Capture the cell that displays the provided text and extract its [x, y] central coordinate. 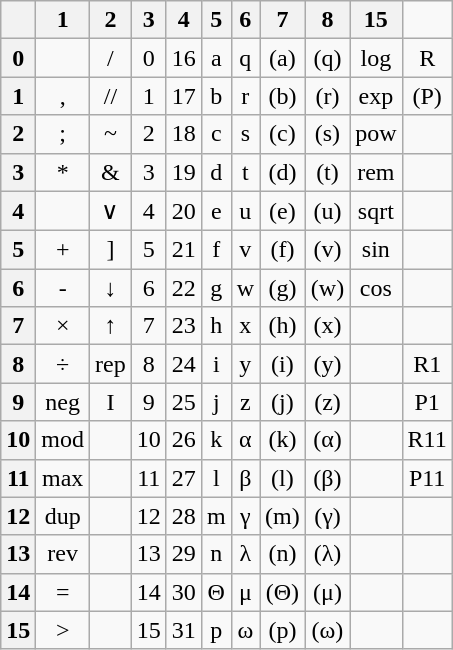
; [63, 134]
mod [63, 440]
~ [111, 134]
log [376, 58]
e [216, 211]
sin [376, 250]
* [63, 172]
(c) [283, 134]
v [245, 250]
a [216, 58]
R [427, 58]
↓ [111, 288]
23 [184, 326]
P11 [427, 478]
(μ) [327, 592]
(l) [283, 478]
f [216, 250]
& [111, 172]
20 [184, 211]
(v) [327, 250]
rem [376, 172]
29 [184, 554]
(e) [283, 211]
30 [184, 592]
(d) [283, 172]
(y) [327, 364]
(α) [327, 440]
u [245, 211]
w [245, 288]
(s) [327, 134]
max [63, 478]
s [245, 134]
cos [376, 288]
31 [184, 630]
24 [184, 364]
(x) [327, 326]
ω [245, 630]
(t) [327, 172]
× [63, 326]
(j) [283, 402]
(m) [283, 516]
(n) [283, 554]
d [216, 172]
= [63, 592]
z [245, 402]
(b) [283, 96]
22 [184, 288]
, [63, 96]
p [216, 630]
c [216, 134]
↑ [111, 326]
α [245, 440]
/ [111, 58]
pow [376, 134]
dup [63, 516]
n [216, 554]
rev [63, 554]
// [111, 96]
λ [245, 554]
- [63, 288]
exp [376, 96]
28 [184, 516]
(w) [327, 288]
j [216, 402]
+ [63, 250]
(β) [327, 478]
(P) [427, 96]
25 [184, 402]
y [245, 364]
(λ) [327, 554]
19 [184, 172]
> [63, 630]
∨ [111, 211]
(z) [327, 402]
P1 [427, 402]
R1 [427, 364]
(u) [327, 211]
γ [245, 516]
(Θ) [283, 592]
(g) [283, 288]
18 [184, 134]
b [216, 96]
(a) [283, 58]
16 [184, 58]
26 [184, 440]
rep [111, 364]
(i) [283, 364]
neg [63, 402]
q [245, 58]
(r) [327, 96]
(ω) [327, 630]
] [111, 250]
21 [184, 250]
27 [184, 478]
(f) [283, 250]
t [245, 172]
R11 [427, 440]
17 [184, 96]
g [216, 288]
(h) [283, 326]
(q) [327, 58]
Θ [216, 592]
(k) [283, 440]
(p) [283, 630]
l [216, 478]
I [111, 402]
x [245, 326]
÷ [63, 364]
i [216, 364]
r [245, 96]
(γ) [327, 516]
m [216, 516]
k [216, 440]
sqrt [376, 211]
β [245, 478]
h [216, 326]
μ [245, 592]
